Scan for the cell matching the given text and deliver its [x, y] coordinate at center. 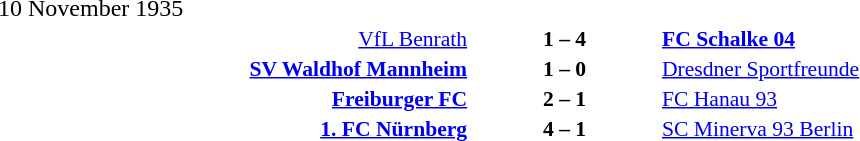
2 – 1 [564, 98]
1 – 4 [564, 38]
1 – 0 [564, 68]
